Identify which cell holds the provided text, then report its [x, y] central coordinate. 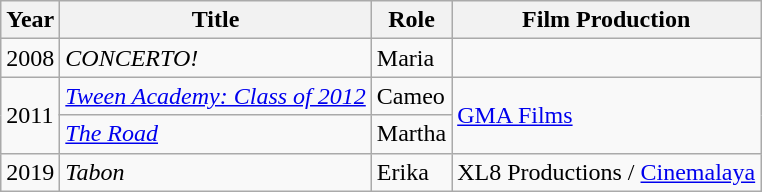
2008 [30, 58]
The Road [216, 134]
GMA Films [606, 115]
CONCERTO! [216, 58]
Maria [411, 58]
Tween Academy: Class of 2012 [216, 96]
Cameo [411, 96]
XL8 Productions / Cinemalaya [606, 172]
Role [411, 20]
Tabon [216, 172]
Title [216, 20]
Erika [411, 172]
Film Production [606, 20]
2011 [30, 115]
Martha [411, 134]
2019 [30, 172]
Year [30, 20]
